Identify which cell holds the provided text, then report its [X, Y] central coordinate. 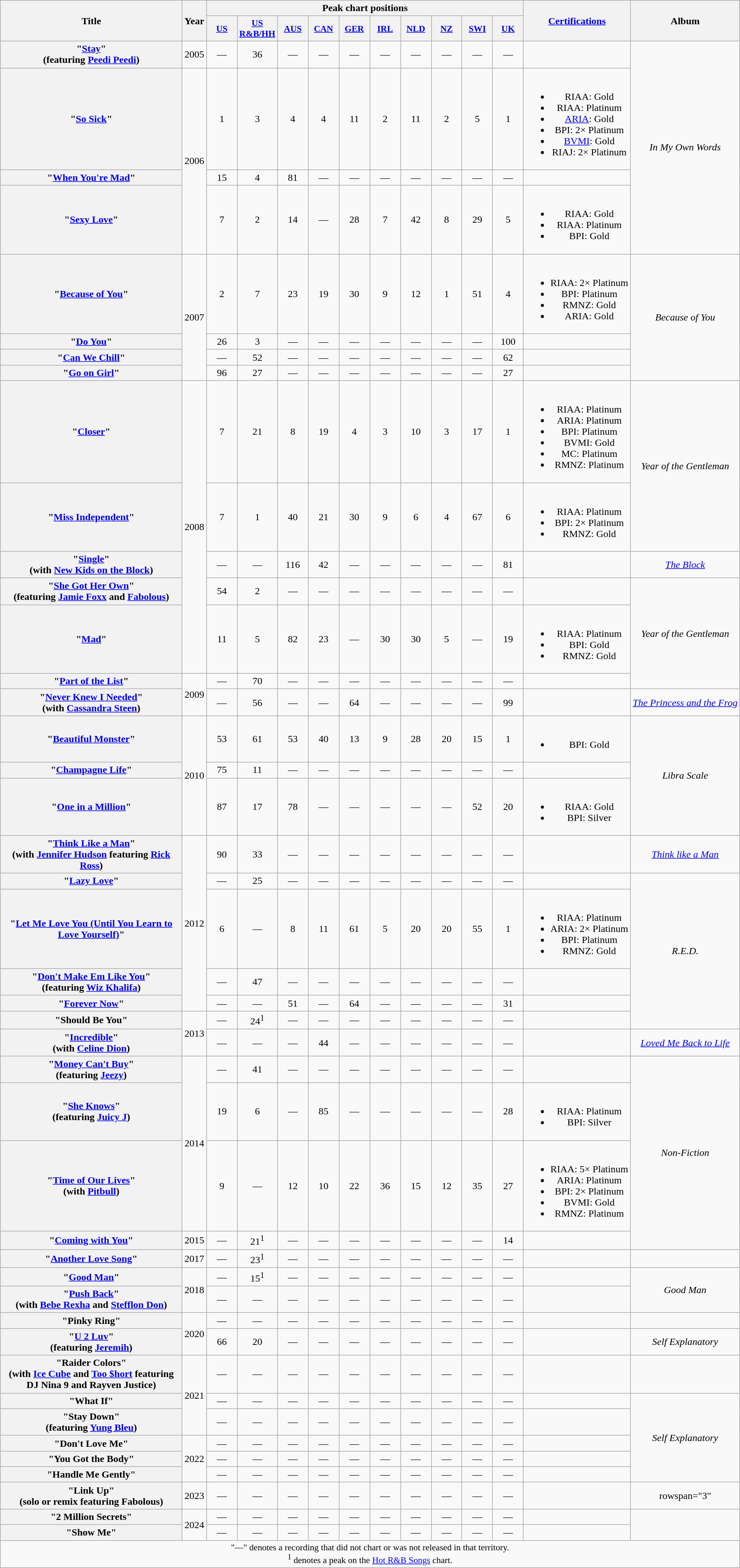
"Can We Chill" [91, 357]
"Beautiful Monster" [91, 739]
62 [508, 357]
Good Man [685, 1290]
29 [477, 219]
"Part of the List" [91, 681]
Non-Fiction [685, 1153]
"2 Million Secrets" [91, 1517]
2013 [195, 1033]
"She Knows"(featuring Juicy J) [91, 1111]
75 [222, 770]
Year [195, 21]
"Don't Love Me" [91, 1443]
"Stay Down"(featuring Yung Bleu) [91, 1422]
IRL [385, 29]
"Pinky Ring" [91, 1321]
"Never Knew I Needed"(with Cassandra Steen) [91, 703]
"Link Up"(solo or remix featuring Fabolous) [91, 1496]
96 [222, 373]
44 [324, 1043]
211 [257, 1240]
"Forever Now" [91, 1003]
"Closer" [91, 431]
"Don't Make Em Like You"(featuring Wiz Khalifa) [91, 982]
22 [354, 1186]
Think like a Man [685, 854]
99 [508, 703]
"Push Back"(with Bebe Rexha and Stefflon Don) [91, 1299]
33 [257, 854]
"Go on Girl" [91, 373]
"U 2 Luv"(featuring Jeremih) [91, 1342]
SWI [477, 29]
25 [257, 881]
NZ [447, 29]
"—" denotes a recording that did not chart or was not released in that territory.1 denotes a peak on the Hot R&B Songs chart. [370, 1554]
"Show Me" [91, 1533]
31 [508, 1003]
13 [354, 739]
The Princess and the Frog [685, 703]
2005 [195, 54]
AUS [292, 29]
82 [292, 639]
2023 [195, 1496]
rowspan="3" [685, 1496]
2022 [195, 1459]
"Incredible"(with Celine Dion) [91, 1043]
116 [292, 565]
231 [257, 1259]
"Do You" [91, 341]
"Let Me Love You (Until You Learn to Love Yourself)" [91, 929]
"She Got Her Own"(featuring Jamie Foxx and Fabolous) [91, 592]
RIAA: GoldRIAA: Platinum ARIA: GoldBPI: 2× PlatinumBVMI: GoldRIAJ: 2× Platinum [577, 119]
"What If" [91, 1401]
241 [257, 1020]
2014 [195, 1144]
RIAA: PlatinumBPI: 2× PlatinumRMNZ: Gold [577, 517]
BPI: Gold [577, 739]
"You Got the Body" [91, 1459]
Libra Scale [685, 776]
2010 [195, 776]
2009 [195, 694]
"Money Can't Buy"(featuring Jeezy) [91, 1069]
"Should Be You" [91, 1020]
2006 [195, 161]
RIAA: GoldBPI: Silver [577, 807]
2021 [195, 1395]
CAN [324, 29]
RIAA: PlatinumARIA: 2× PlatinumBPI: PlatinumRMNZ: Gold [577, 929]
2018 [195, 1290]
RIAA: 5× PlatinumARIA: PlatinumBPI: 2× PlatinumBVMI: GoldRMNZ: Platinum [577, 1186]
100 [508, 341]
67 [477, 517]
"When You're Mad" [91, 178]
US [222, 29]
"One in a Million" [91, 807]
"Sexy Love" [91, 219]
Album [685, 21]
"Raider Colors"(with Ice Cube and Too $hort featuring DJ Nina 9 and Rayven Justice) [91, 1374]
GER [354, 29]
Certifications [577, 21]
Title [91, 21]
"Miss Independent" [91, 517]
78 [292, 807]
151 [257, 1277]
R.E.D. [685, 951]
UK [508, 29]
66 [222, 1342]
35 [477, 1186]
RIAA: PlatinumBPI: GoldRMNZ: Gold [577, 639]
The Block [685, 565]
2015 [195, 1240]
Peak chart positions [365, 8]
55 [477, 929]
"Handle Me Gently" [91, 1474]
NLD [416, 29]
47 [257, 982]
41 [257, 1069]
Because of You [685, 317]
87 [222, 807]
"Lazy Love" [91, 881]
90 [222, 854]
2012 [195, 923]
56 [257, 703]
In My Own Words [685, 148]
70 [257, 681]
"Mad" [91, 639]
"Single"(with New Kids on the Block) [91, 565]
"Coming with You" [91, 1240]
85 [324, 1111]
"Because of You" [91, 294]
2007 [195, 317]
2008 [195, 527]
"Think Like a Man"(with Jennifer Hudson featuring Rick Ross) [91, 854]
RIAA: 2× PlatinumBPI: PlatinumRMNZ: GoldARIA: Gold [577, 294]
26 [222, 341]
2020 [195, 1334]
"Champagne Life" [91, 770]
"Stay"(featuring Peedi Peedi) [91, 54]
2024 [195, 1524]
RIAA: PlatinumBPI: Silver [577, 1111]
RIAA: GoldRIAA: Platinum BPI: Gold [577, 219]
2017 [195, 1259]
"Time of Our Lives"(with Pitbull) [91, 1186]
54 [222, 592]
Loved Me Back to Life [685, 1043]
USR&B/HH [257, 29]
RIAA: PlatinumARIA: PlatinumBPI: PlatinumBVMI: GoldMC: PlatinumRMNZ: Platinum [577, 431]
"Another Love Song" [91, 1259]
"So Sick" [91, 119]
"Good Man" [91, 1277]
